Locate the cell with the specified text and output its [X, Y] center coordinate. 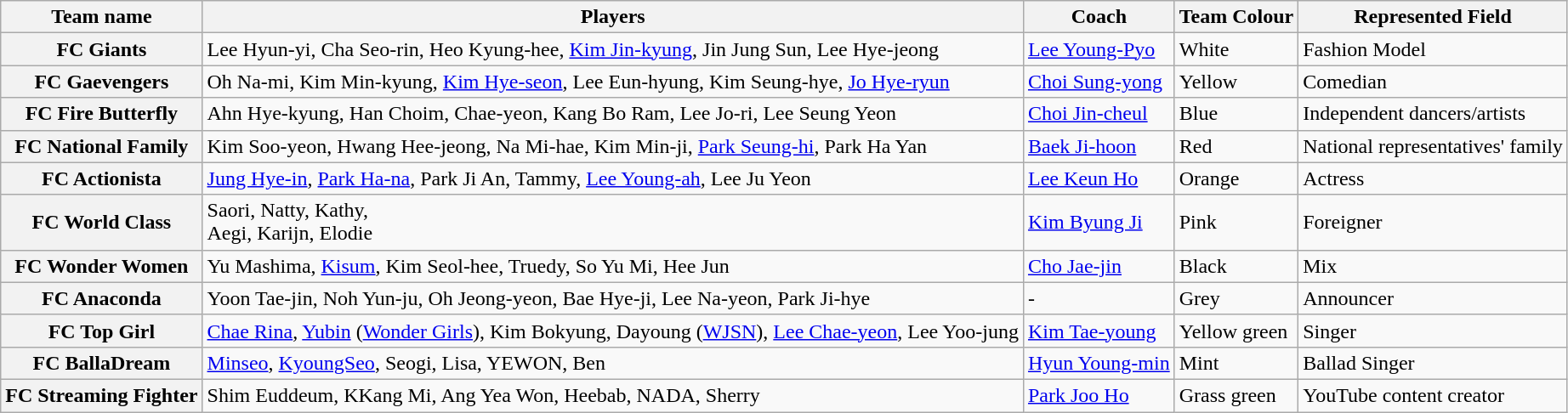
FC Top Girl [102, 331]
Players [612, 17]
FC BallaDream [102, 363]
Yu Mashima, Kisum, Kim Seol-hee, Truedy, So Yu Mi, Hee Jun [612, 266]
- [1099, 298]
Grey [1236, 298]
Mint [1236, 363]
Choi Jin-cheul [1099, 114]
FC Fire Butterfly [102, 114]
Kim Byung Ji [1099, 223]
Blue [1236, 114]
Kim Tae-young [1099, 331]
Saori, Natty, Kathy, Aegi, Karijn, Elodie [612, 223]
Coach [1099, 17]
Orange [1236, 178]
Team Colour [1236, 17]
YouTube content creator [1434, 395]
Announcer [1434, 298]
FC Wonder Women [102, 266]
Mix [1434, 266]
Red [1236, 146]
Shim Euddeum, KKang Mi, Ang Yea Won, Heebab, NADA, Sherry [612, 395]
Yellow [1236, 82]
Park Joo Ho [1099, 395]
Actress [1434, 178]
Chae Rina, Yubin (Wonder Girls), Kim Bokyung, Dayoung (WJSN), Lee Chae-yeon, Lee Yoo-jung [612, 331]
Pink [1236, 223]
FC Anaconda [102, 298]
FC Streaming Fighter [102, 395]
Yoon Tae-jin, Noh Yun-ju, Oh Jeong-yeon, Bae Hye-ji, Lee Na-yeon, Park Ji-hye [612, 298]
Yellow green [1236, 331]
Ballad Singer [1434, 363]
Grass green [1236, 395]
FC Giants [102, 49]
National representatives' family [1434, 146]
Represented Field [1434, 17]
Baek Ji-hoon [1099, 146]
Lee Hyun-yi, Cha Seo-rin, Heo Kyung-hee, Kim Jin-kyung, Jin Jung Sun, Lee Hye-jeong [612, 49]
Lee Keun Ho [1099, 178]
Black [1236, 266]
Foreigner [1434, 223]
Jung Hye-in, Park Ha-na, Park Ji An, Tammy, Lee Young-ah, Lee Ju Yeon [612, 178]
Choi Sung-yong [1099, 82]
FC Actionista [102, 178]
Cho Jae-jin [1099, 266]
Kim Soo-yeon, Hwang Hee-jeong, Na Mi-hae, Kim Min-ji, Park Seung-hi, Park Ha Yan [612, 146]
Fashion Model [1434, 49]
Minseo, KyoungSeo, Seogi, Lisa, YEWON, Ben [612, 363]
Comedian [1434, 82]
White [1236, 49]
Team name [102, 17]
Lee Young-Pyo [1099, 49]
FC Gaevengers [102, 82]
Ahn Hye-kyung, Han Choim, Chae-yeon, Kang Bo Ram, Lee Jo-ri, Lee Seung Yeon [612, 114]
Oh Na-mi, Kim Min-kyung, Kim Hye-seon, Lee Eun-hyung, Kim Seung-hye, Jo Hye-ryun [612, 82]
Hyun Young-min [1099, 363]
FC World Class [102, 223]
Singer [1434, 331]
Independent dancers/artists [1434, 114]
FC National Family [102, 146]
